Pinpoint the cell where the given text exists, returning its (x, y) midpoint coordinate. 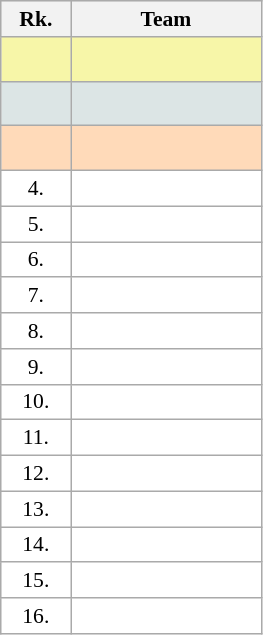
13. (36, 509)
15. (36, 581)
7. (36, 296)
8. (36, 331)
16. (36, 616)
4. (36, 189)
Rk. (36, 19)
12. (36, 474)
14. (36, 545)
9. (36, 367)
6. (36, 260)
Team (166, 19)
10. (36, 402)
5. (36, 224)
11. (36, 438)
